Capture the cell that displays the provided text and extract its [x, y] central coordinate. 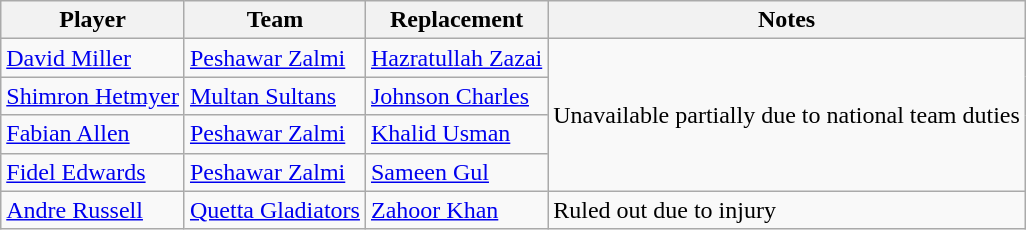
Fidel Edwards [93, 172]
Unavailable partially due to national team duties [787, 115]
Hazratullah Zazai [456, 58]
Team [274, 20]
Replacement [456, 20]
Andre Russell [93, 210]
Ruled out due to injury [787, 210]
Notes [787, 20]
David Miller [93, 58]
Zahoor Khan [456, 210]
Fabian Allen [93, 134]
Shimron Hetmyer [93, 96]
Multan Sultans [274, 96]
Quetta Gladiators [274, 210]
Khalid Usman [456, 134]
Johnson Charles [456, 96]
Sameen Gul [456, 172]
Player [93, 20]
